For the text-containing cell, return its midpoint in [X, Y] coordinate format. 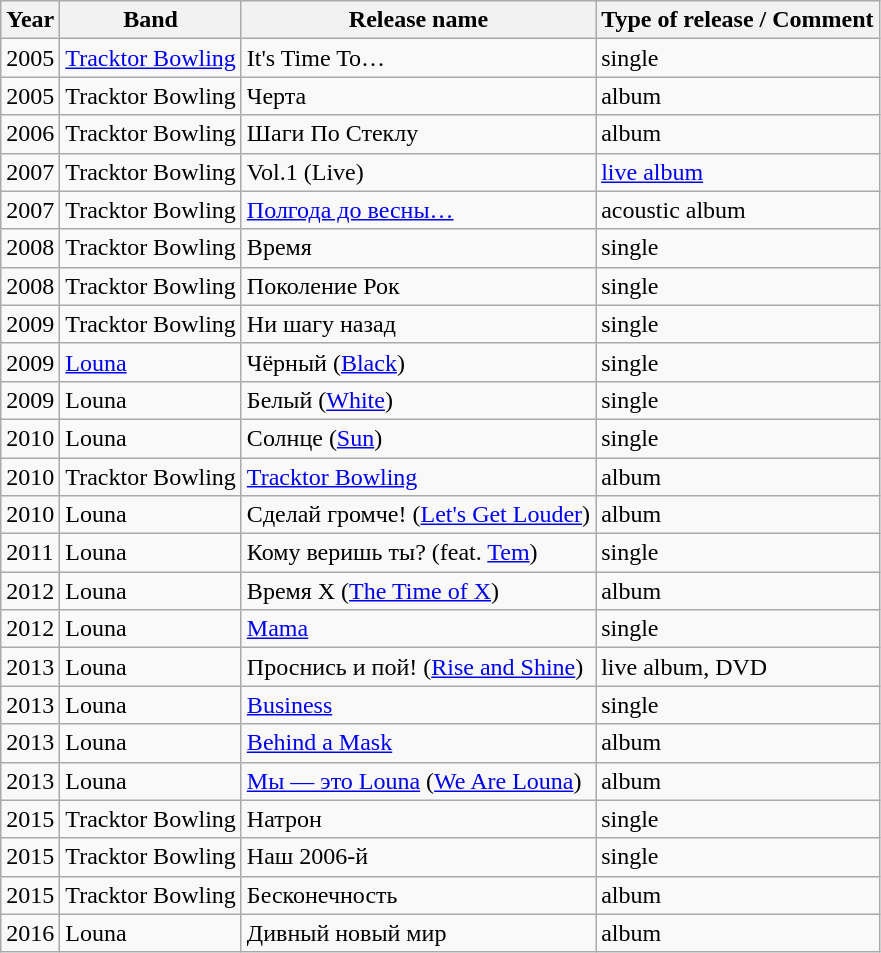
Type of release / Comment [738, 20]
Время X (The Time of X) [418, 591]
Белый (White) [418, 400]
Behind a Mask [418, 743]
It's Time To… [418, 58]
Бесконечность [418, 895]
Сделай громче! (Let's Get Louder) [418, 515]
Band [151, 20]
live album [738, 172]
Ни шагу назад [418, 324]
Business [418, 705]
Солнце (Sun) [418, 438]
acoustic album [738, 210]
Проснись и пой! (Rise and Shine) [418, 667]
Release name [418, 20]
Mama [418, 629]
Шаги По Стеклу [418, 134]
Полгода до весны… [418, 210]
Мы — это Louna (We Are Louna) [418, 781]
Наш 2006-й [418, 857]
Натрон [418, 819]
Время [418, 248]
2016 [30, 933]
Дивный новый мир [418, 933]
Поколение Рок [418, 286]
Vol.1 (Live) [418, 172]
2006 [30, 134]
Кому веришь ты? (feat. Tem) [418, 553]
Черта [418, 96]
live album, DVD [738, 667]
2011 [30, 553]
Year [30, 20]
Чёрный (Black) [418, 362]
